Return the (X, Y) coordinate for the center point of the cell that contains the specified text.  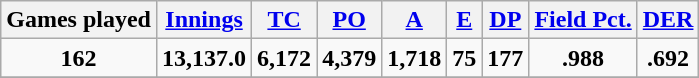
E (464, 20)
.692 (668, 58)
PO (350, 20)
DER (668, 20)
.988 (583, 58)
6,172 (284, 58)
TC (284, 20)
A (414, 20)
Innings (204, 20)
13,137.0 (204, 58)
Games played (79, 20)
162 (79, 58)
Field Pct. (583, 20)
DP (506, 20)
1,718 (414, 58)
177 (506, 58)
75 (464, 58)
4,379 (350, 58)
